Pinpoint the cell where the given text exists, returning its [X, Y] midpoint coordinate. 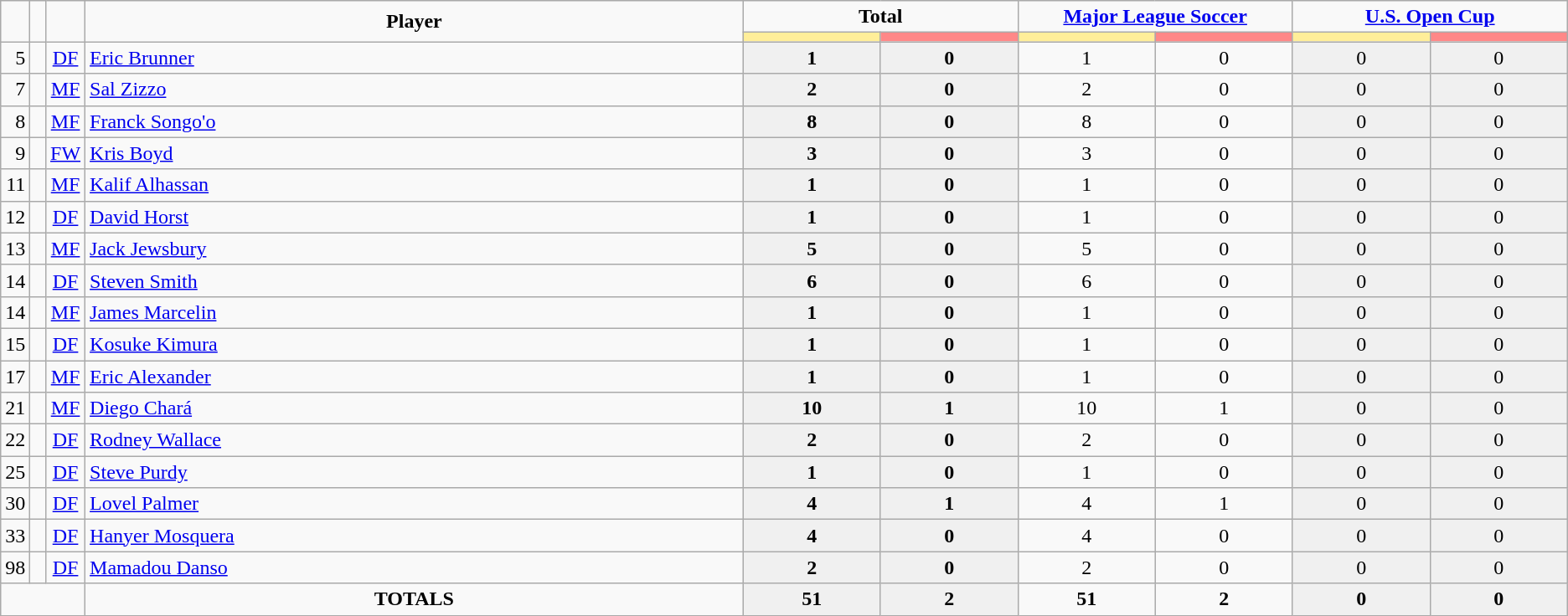
98 [15, 567]
Rodney Wallace [415, 440]
Steve Purdy [415, 472]
9 [15, 153]
Sal Zizzo [415, 90]
Kosuke Kimura [415, 344]
17 [15, 376]
7 [15, 90]
Player [415, 22]
Major League Soccer [1155, 17]
Mamadou Danso [415, 567]
21 [15, 408]
12 [15, 217]
FW [65, 153]
Eric Brunner [415, 58]
15 [15, 344]
11 [15, 185]
22 [15, 440]
Eric Alexander [415, 376]
Diego Chará [415, 408]
U.S. Open Cup [1430, 17]
TOTALS [415, 599]
Total [880, 17]
Kris Boyd [415, 153]
David Horst [415, 217]
Hanyer Mosquera [415, 536]
30 [15, 504]
Jack Jewsbury [415, 249]
Steven Smith [415, 280]
Franck Songo'o [415, 121]
25 [15, 472]
James Marcelin [415, 312]
13 [15, 249]
33 [15, 536]
Lovel Palmer [415, 504]
Kalif Alhassan [415, 185]
